For the text-containing cell, return its midpoint in (x, y) coordinate format. 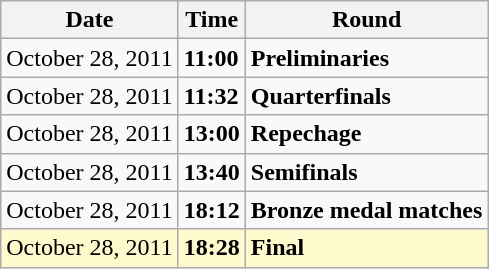
Round (366, 20)
Date (90, 20)
Repechage (366, 134)
18:12 (212, 210)
11:32 (212, 96)
18:28 (212, 248)
11:00 (212, 58)
Quarterfinals (366, 96)
13:40 (212, 172)
Bronze medal matches (366, 210)
Final (366, 248)
Time (212, 20)
13:00 (212, 134)
Semifinals (366, 172)
Preliminaries (366, 58)
